Detect which cell encompasses the target text, then output its [x, y] center coordinate. 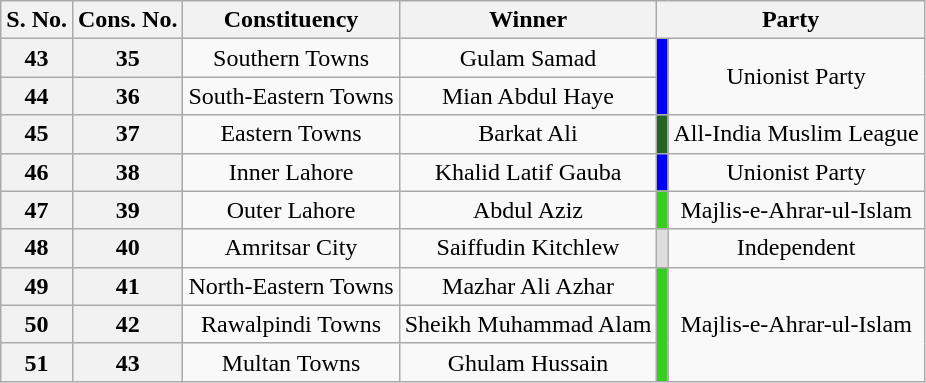
37 [127, 134]
Amritsar City [291, 248]
Eastern Towns [291, 134]
38 [127, 172]
50 [37, 324]
Rawalpindi Towns [291, 324]
Saiffudin Kitchlew [528, 248]
46 [37, 172]
Gulam Samad [528, 58]
45 [37, 134]
44 [37, 96]
39 [127, 210]
Constituency [291, 20]
47 [37, 210]
Southern Towns [291, 58]
Outer Lahore [291, 210]
All-India Muslim League [796, 134]
Ghulam Hussain [528, 362]
Mazhar Ali Azhar [528, 286]
35 [127, 58]
48 [37, 248]
41 [127, 286]
Party [790, 20]
Independent [796, 248]
Sheikh Muhammad Alam [528, 324]
Multan Towns [291, 362]
Mian Abdul Haye [528, 96]
S. No. [37, 20]
Winner [528, 20]
40 [127, 248]
Cons. No. [127, 20]
North-Eastern Towns [291, 286]
South-Eastern Towns [291, 96]
Abdul Aziz [528, 210]
Barkat Ali [528, 134]
49 [37, 286]
51 [37, 362]
Inner Lahore [291, 172]
42 [127, 324]
Khalid Latif Gauba [528, 172]
36 [127, 96]
